Find where the given text appears and provide that cell's center as [x, y] coordinate. 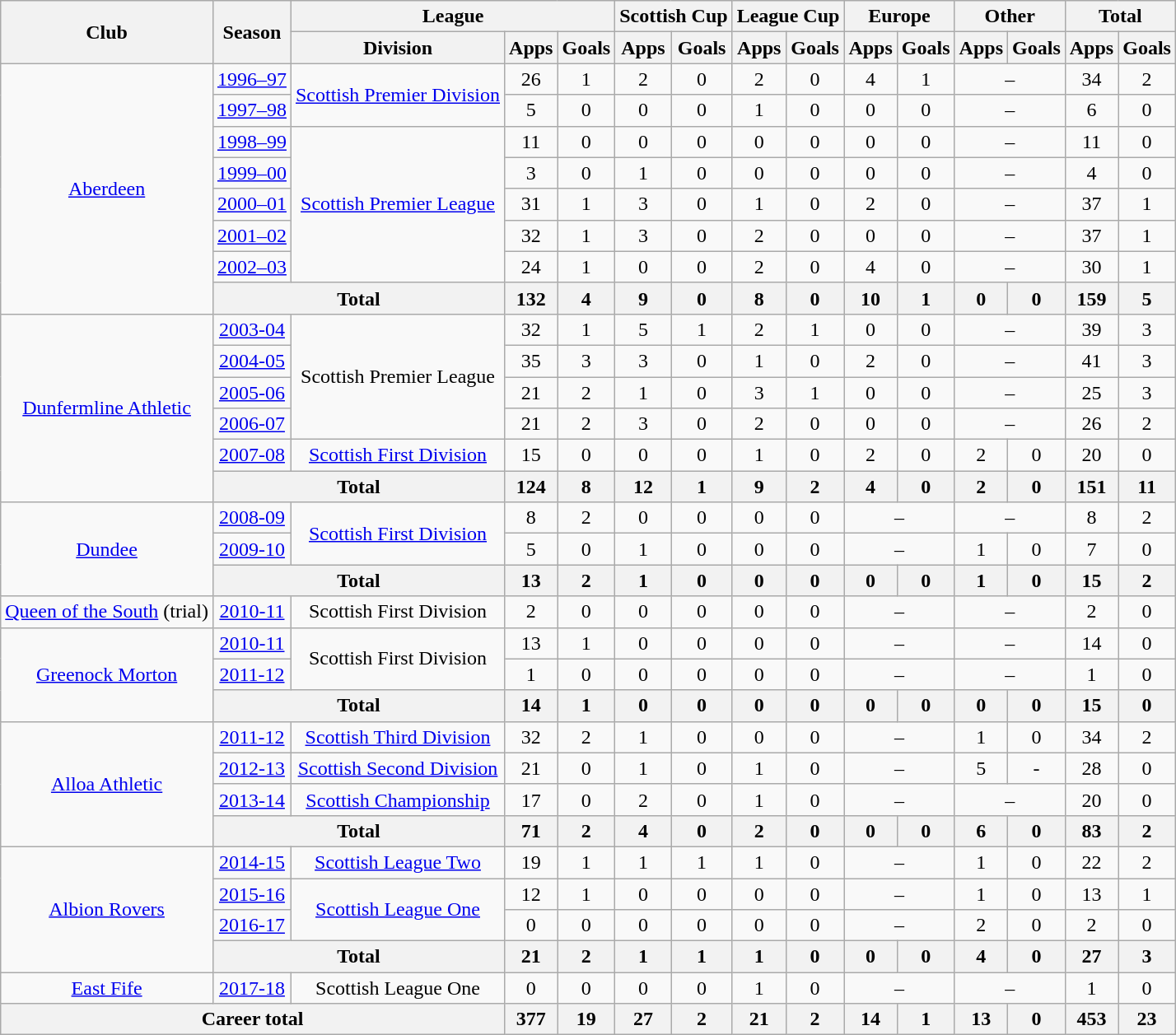
2005-06 [252, 393]
Scottish Championship [397, 800]
2016-17 [252, 925]
39 [1091, 329]
Europe [899, 16]
2013-14 [252, 800]
2007-08 [252, 455]
- [1037, 768]
22 [1091, 862]
17 [531, 800]
83 [1091, 831]
Season [252, 32]
Alloa Athletic [107, 784]
31 [531, 204]
Aberdeen [107, 189]
132 [531, 298]
2017-18 [252, 988]
2003-04 [252, 329]
Scottish League Two [397, 862]
30 [1091, 267]
2006-07 [252, 424]
2001–02 [252, 235]
Albion Rovers [107, 909]
2008-09 [252, 518]
Scottish Third Division [397, 737]
League Cup [788, 16]
Queen of the South (trial) [107, 612]
Division [397, 48]
28 [1091, 768]
25 [1091, 393]
East Fife [107, 988]
1998–99 [252, 142]
151 [1091, 487]
7 [1091, 549]
2000–01 [252, 204]
Dunfermline Athletic [107, 408]
2015-16 [252, 893]
1997–98 [252, 110]
24 [531, 267]
453 [1091, 1019]
Career total [253, 1019]
377 [531, 1019]
1999–00 [252, 173]
Scottish Second Division [397, 768]
Club [107, 32]
71 [531, 831]
23 [1147, 1019]
2009-10 [252, 549]
124 [531, 487]
Other [1010, 16]
10 [870, 298]
2002–03 [252, 267]
41 [1091, 361]
2012-13 [252, 768]
League [453, 16]
Scottish Cup [674, 16]
1996–97 [252, 79]
2004-05 [252, 361]
159 [1091, 298]
35 [531, 361]
2014-15 [252, 862]
Greenock Morton [107, 674]
Dundee [107, 549]
Scottish Premier Division [397, 95]
